Output the [x, y] coordinate of the center of the cell containing the given text.  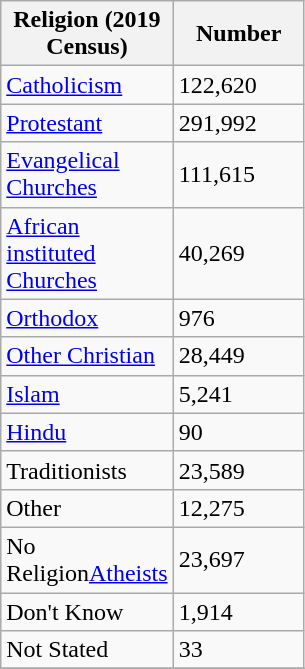
976 [238, 318]
Hindu [87, 432]
Orthodox [87, 318]
28,449 [238, 356]
Islam [87, 394]
Number [238, 34]
Religion (2019 Census) [87, 34]
Evangelical Churches [87, 174]
12,275 [238, 508]
African instituted Churches [87, 253]
1,914 [238, 611]
Catholicism [87, 85]
Not Stated [87, 650]
40,269 [238, 253]
Protestant [87, 123]
23,697 [238, 560]
Other Christian [87, 356]
Traditionists [87, 470]
111,615 [238, 174]
33 [238, 650]
122,620 [238, 85]
291,992 [238, 123]
No ReligionAtheists [87, 560]
23,589 [238, 470]
5,241 [238, 394]
90 [238, 432]
Don't Know [87, 611]
Other [87, 508]
